Output the [X, Y] coordinate of the center of the cell containing the given text.  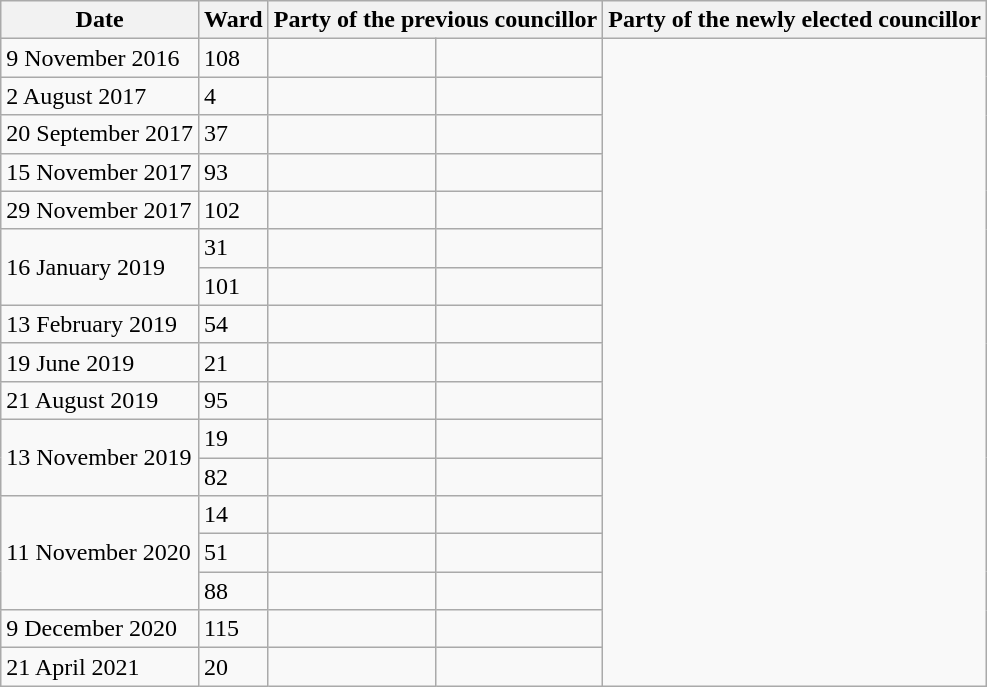
13 November 2019 [100, 457]
108 [233, 58]
37 [233, 134]
9 November 2016 [100, 58]
13 February 2019 [100, 324]
93 [233, 172]
Date [100, 20]
11 November 2020 [100, 553]
115 [233, 629]
101 [233, 286]
29 November 2017 [100, 210]
95 [233, 400]
21 April 2021 [100, 667]
2 August 2017 [100, 96]
88 [233, 591]
21 August 2019 [100, 400]
Party of the previous councillor [436, 20]
4 [233, 96]
20 September 2017 [100, 134]
31 [233, 248]
Ward [233, 20]
9 December 2020 [100, 629]
14 [233, 515]
82 [233, 477]
19 June 2019 [100, 362]
19 [233, 438]
54 [233, 324]
102 [233, 210]
21 [233, 362]
16 January 2019 [100, 267]
15 November 2017 [100, 172]
20 [233, 667]
Party of the newly elected councillor [795, 20]
51 [233, 553]
